Extract the (X, Y) coordinate from the center of the cell holding the provided text.  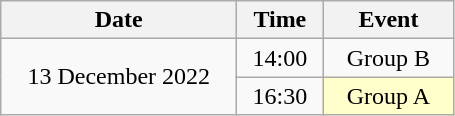
Group B (388, 58)
Date (119, 20)
13 December 2022 (119, 77)
Group A (388, 96)
14:00 (280, 58)
Time (280, 20)
Event (388, 20)
16:30 (280, 96)
